From the cell containing the given text, extract its center point as [x, y] coordinate. 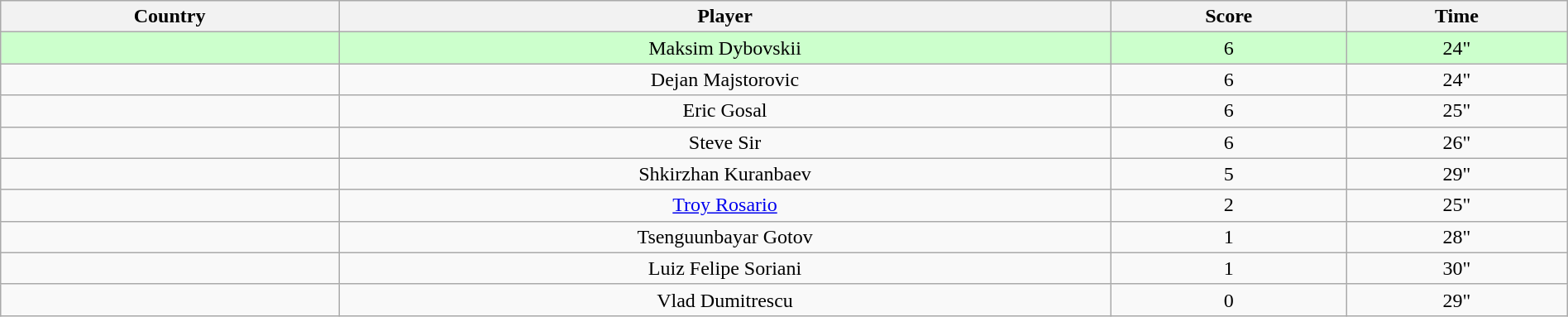
Steve Sir [725, 142]
Troy Rosario [725, 205]
Country [170, 17]
26" [1457, 142]
Eric Gosal [725, 111]
Time [1457, 17]
Luiz Felipe Soriani [725, 268]
Shkirzhan Kuranbaev [725, 174]
Tsenguunbayar Gotov [725, 237]
Player [725, 17]
Vlad Dumitrescu [725, 300]
5 [1229, 174]
Maksim Dybovskii [725, 48]
Score [1229, 17]
0 [1229, 300]
2 [1229, 205]
30" [1457, 268]
Dejan Majstorovic [725, 79]
28" [1457, 237]
